Identify which cell holds the provided text, then report its (X, Y) central coordinate. 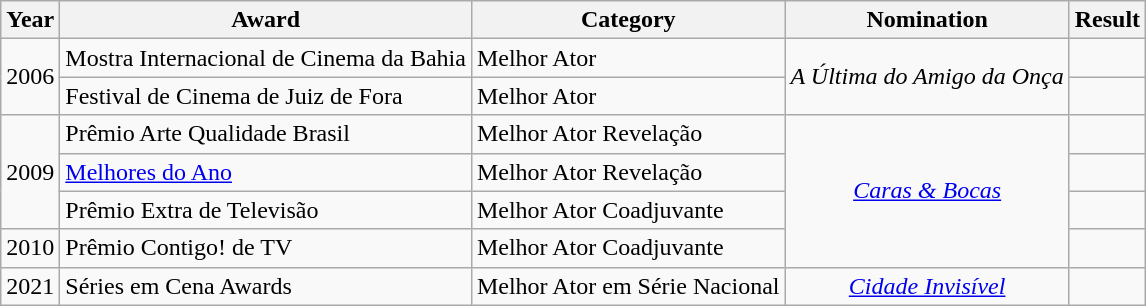
2010 (30, 248)
Prêmio Arte Qualidade Brasil (266, 134)
Award (266, 20)
Melhores do Ano (266, 172)
Year (30, 20)
Séries em Cena Awards (266, 286)
Prêmio Contigo! de TV (266, 248)
Cidade Invisível (927, 286)
Festival de Cinema de Juiz de Fora (266, 96)
2021 (30, 286)
Result (1107, 20)
Prêmio Extra de Televisão (266, 210)
2006 (30, 77)
Mostra Internacional de Cinema da Bahia (266, 58)
2009 (30, 172)
Category (628, 20)
Melhor Ator em Série Nacional (628, 286)
A Última do Amigo da Onça (927, 77)
Caras & Bocas (927, 191)
Nomination (927, 20)
